Capture the cell that displays the provided text and extract its [x, y] central coordinate. 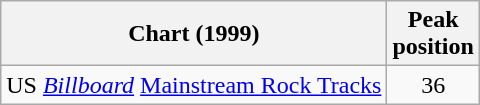
Peakposition [433, 34]
36 [433, 85]
Chart (1999) [194, 34]
US Billboard Mainstream Rock Tracks [194, 85]
